Find where the given text appears and provide that cell's center as (X, Y) coordinate. 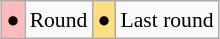
Last round (168, 20)
Round (59, 20)
